Identify which cell holds the provided text, then report its [x, y] central coordinate. 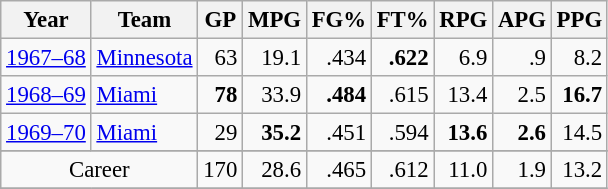
.615 [402, 95]
16.7 [579, 95]
170 [220, 170]
.465 [338, 170]
GP [220, 20]
13.2 [579, 170]
78 [220, 95]
.622 [402, 58]
.434 [338, 58]
APG [522, 20]
1967–68 [46, 58]
1968–69 [46, 95]
.451 [338, 133]
Team [144, 20]
.612 [402, 170]
28.6 [275, 170]
FG% [338, 20]
2.6 [522, 133]
.484 [338, 95]
29 [220, 133]
1.9 [522, 170]
14.5 [579, 133]
63 [220, 58]
MPG [275, 20]
2.5 [522, 95]
19.1 [275, 58]
Career [100, 170]
FT% [402, 20]
13.4 [464, 95]
13.6 [464, 133]
.594 [402, 133]
35.2 [275, 133]
33.9 [275, 95]
Year [46, 20]
.9 [522, 58]
6.9 [464, 58]
Minnesota [144, 58]
8.2 [579, 58]
RPG [464, 20]
PPG [579, 20]
1969–70 [46, 133]
11.0 [464, 170]
